Output the (x, y) coordinate of the center of the cell containing the given text.  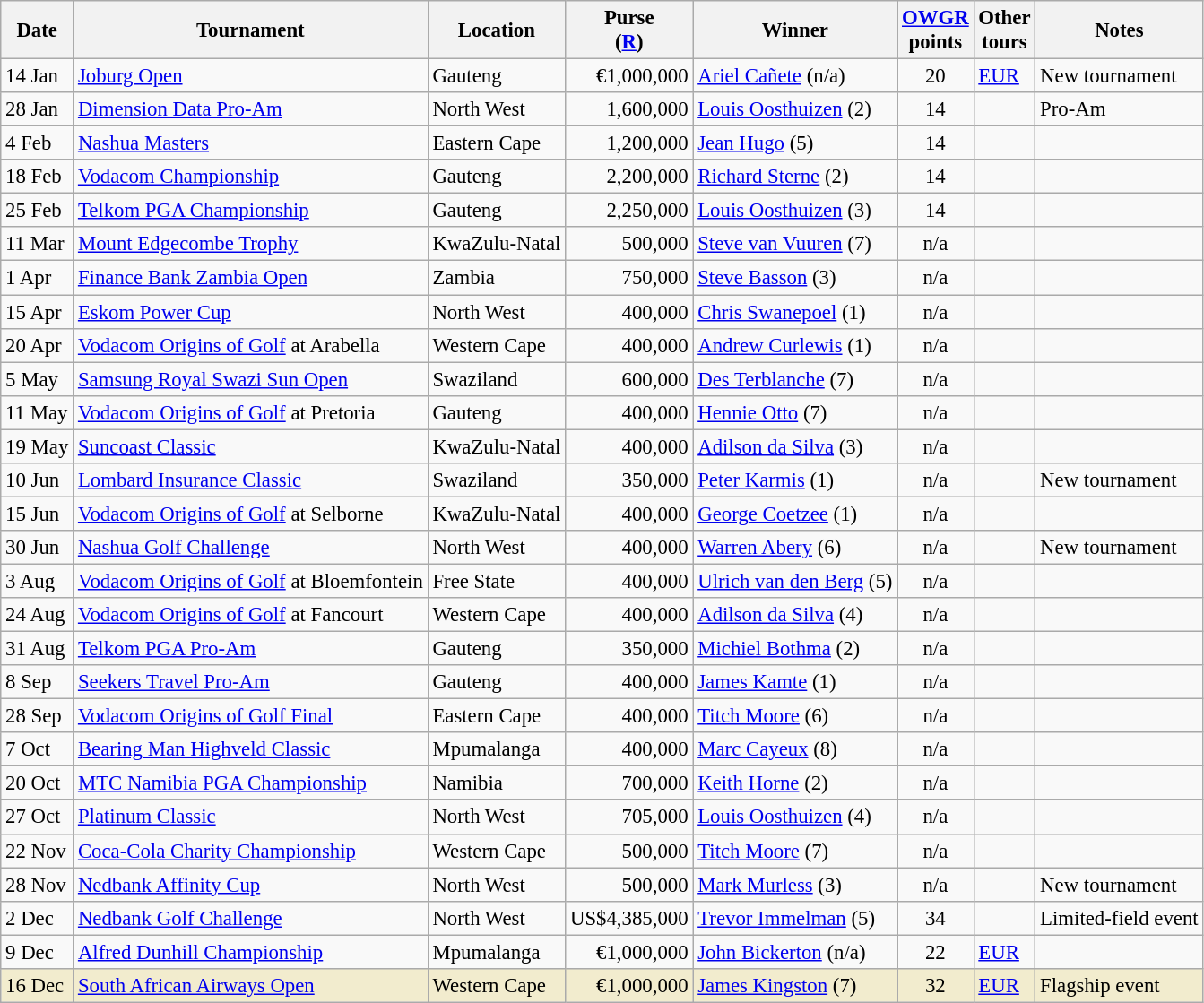
1,200,000 (629, 143)
Marc Cayeux (8) (795, 749)
George Coetzee (1) (795, 514)
Louis Oosthuizen (2) (795, 109)
20 (936, 76)
Bearing Man Highveld Classic (251, 749)
Louis Oosthuizen (4) (795, 817)
Michiel Bothma (2) (795, 649)
Vodacom Championship (251, 177)
Chris Swanepoel (1) (795, 312)
Mount Edgecombe Trophy (251, 245)
705,000 (629, 817)
16 Dec (38, 986)
James Kamte (1) (795, 682)
Platinum Classic (251, 817)
Vodacom Origins of Golf at Bloemfontein (251, 581)
Trevor Immelman (5) (795, 918)
32 (936, 986)
19 May (38, 446)
Seekers Travel Pro-Am (251, 682)
5 May (38, 379)
Nedbank Golf Challenge (251, 918)
Nashua Masters (251, 143)
700,000 (629, 783)
600,000 (629, 379)
Louis Oosthuizen (3) (795, 211)
Steve Basson (3) (795, 278)
OWGRpoints (936, 30)
2,250,000 (629, 211)
9 Dec (38, 952)
28 Nov (38, 885)
Andrew Curlewis (1) (795, 345)
31 Aug (38, 649)
28 Sep (38, 716)
22 Nov (38, 851)
27 Oct (38, 817)
Tournament (251, 30)
Vodacom Origins of Golf at Fancourt (251, 615)
Ulrich van den Berg (5) (795, 581)
14 Jan (38, 76)
Limited-field event (1119, 918)
20 Oct (38, 783)
15 Apr (38, 312)
Joburg Open (251, 76)
Winner (795, 30)
James Kingston (7) (795, 986)
Peter Karmis (1) (795, 480)
Adilson da Silva (3) (795, 446)
8 Sep (38, 682)
Coca-Cola Charity Championship (251, 851)
11 May (38, 412)
Flagship event (1119, 986)
Othertours (1004, 30)
Suncoast Classic (251, 446)
Steve van Vuuren (7) (795, 245)
Notes (1119, 30)
10 Jun (38, 480)
Vodacom Origins of Golf Final (251, 716)
Pro-Am (1119, 109)
Lombard Insurance Classic (251, 480)
Richard Sterne (2) (795, 177)
Warren Abery (6) (795, 548)
15 Jun (38, 514)
25 Feb (38, 211)
11 Mar (38, 245)
Namibia (497, 783)
Eskom Power Cup (251, 312)
2 Dec (38, 918)
22 (936, 952)
Alfred Dunhill Championship (251, 952)
1 Apr (38, 278)
Location (497, 30)
Dimension Data Pro-Am (251, 109)
John Bickerton (n/a) (795, 952)
Samsung Royal Swazi Sun Open (251, 379)
Titch Moore (7) (795, 851)
28 Jan (38, 109)
1,600,000 (629, 109)
Free State (497, 581)
18 Feb (38, 177)
US$4,385,000 (629, 918)
Zambia (497, 278)
Telkom PGA Championship (251, 211)
Des Terblanche (7) (795, 379)
Vodacom Origins of Golf at Pretoria (251, 412)
Keith Horne (2) (795, 783)
2,200,000 (629, 177)
Ariel Cañete (n/a) (795, 76)
Purse(R) (629, 30)
24 Aug (38, 615)
30 Jun (38, 548)
Vodacom Origins of Golf at Selborne (251, 514)
20 Apr (38, 345)
Mark Murless (3) (795, 885)
South African Airways Open (251, 986)
Nashua Golf Challenge (251, 548)
Nedbank Affinity Cup (251, 885)
Vodacom Origins of Golf at Arabella (251, 345)
MTC Namibia PGA Championship (251, 783)
Hennie Otto (7) (795, 412)
Date (38, 30)
Titch Moore (6) (795, 716)
7 Oct (38, 749)
Jean Hugo (5) (795, 143)
34 (936, 918)
Telkom PGA Pro-Am (251, 649)
3 Aug (38, 581)
Finance Bank Zambia Open (251, 278)
750,000 (629, 278)
Adilson da Silva (4) (795, 615)
4 Feb (38, 143)
